From the cell containing the given text, extract its center point as [x, y] coordinate. 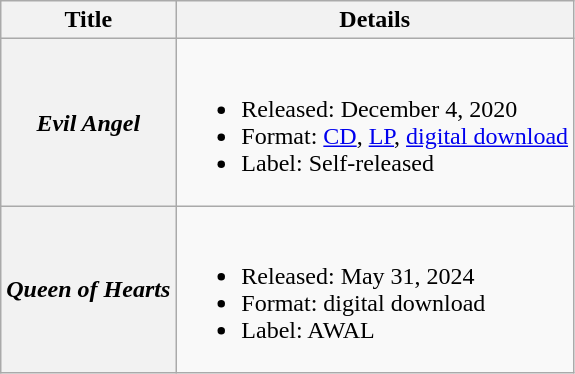
Title [88, 20]
Released: May 31, 2024Format: digital downloadLabel: AWAL [375, 290]
Evil Angel [88, 122]
Queen of Hearts [88, 290]
Released: December 4, 2020Format: CD, LP, digital downloadLabel: Self-released [375, 122]
Details [375, 20]
